Pinpoint the cell where the given text exists, returning its [x, y] midpoint coordinate. 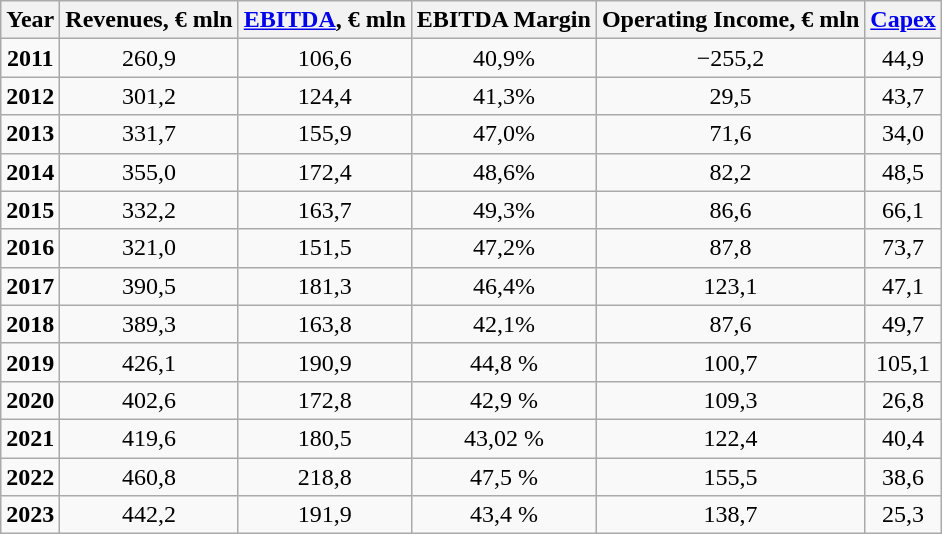
260,9 [149, 58]
2022 [30, 477]
100,7 [730, 362]
86,6 [730, 210]
2013 [30, 134]
47,2% [504, 248]
2019 [30, 362]
EBITDA Margin [504, 20]
46,4% [504, 286]
Operating Income, € mln [730, 20]
25,3 [903, 515]
41,3% [504, 96]
138,7 [730, 515]
43,02 % [504, 438]
2015 [30, 210]
151,5 [324, 248]
332,2 [149, 210]
106,6 [324, 58]
123,1 [730, 286]
2016 [30, 248]
Revenues, € mln [149, 20]
2018 [30, 324]
109,3 [730, 400]
172,8 [324, 400]
172,4 [324, 172]
−255,2 [730, 58]
191,9 [324, 515]
38,6 [903, 477]
42,9 % [504, 400]
48,5 [903, 172]
190,9 [324, 362]
47,1 [903, 286]
42,1% [504, 324]
124,4 [324, 96]
66,1 [903, 210]
87,8 [730, 248]
Year [30, 20]
301,2 [149, 96]
2012 [30, 96]
82,2 [730, 172]
181,3 [324, 286]
389,3 [149, 324]
73,7 [903, 248]
2023 [30, 515]
155,5 [730, 477]
331,7 [149, 134]
2021 [30, 438]
40,4 [903, 438]
180,5 [324, 438]
2020 [30, 400]
34,0 [903, 134]
49,3% [504, 210]
47,5 % [504, 477]
26,8 [903, 400]
2017 [30, 286]
49,7 [903, 324]
122,4 [730, 438]
71,6 [730, 134]
426,1 [149, 362]
402,6 [149, 400]
44,8 % [504, 362]
355,0 [149, 172]
390,5 [149, 286]
43,7 [903, 96]
218,8 [324, 477]
419,6 [149, 438]
2014 [30, 172]
155,9 [324, 134]
43,4 % [504, 515]
460,8 [149, 477]
2011 [30, 58]
87,6 [730, 324]
163,8 [324, 324]
163,7 [324, 210]
442,2 [149, 515]
40,9% [504, 58]
EBITDA, € mln [324, 20]
321,0 [149, 248]
48,6% [504, 172]
29,5 [730, 96]
44,9 [903, 58]
Capex [903, 20]
105,1 [903, 362]
47,0% [504, 134]
